From the cell containing the given text, extract its center point as (x, y) coordinate. 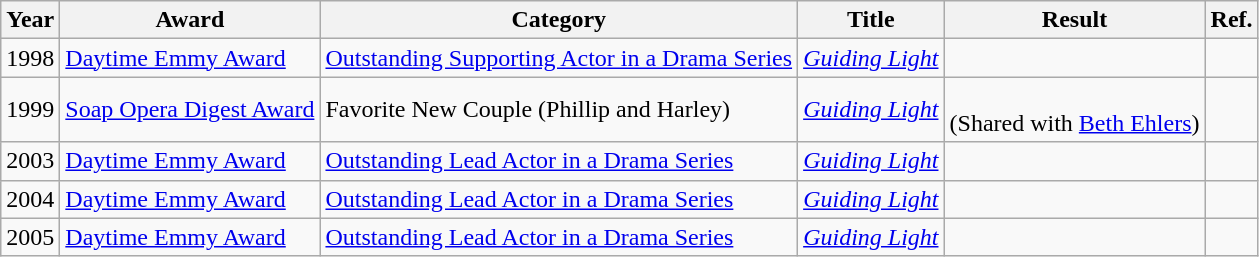
Title (871, 20)
Outstanding Supporting Actor in a Drama Series (559, 58)
Result (1074, 20)
Favorite New Couple (Phillip and Harley) (559, 110)
2003 (30, 161)
(Shared with Beth Ehlers) (1074, 110)
1998 (30, 58)
Year (30, 20)
Ref. (1232, 20)
Category (559, 20)
2004 (30, 199)
2005 (30, 237)
1999 (30, 110)
Soap Opera Digest Award (190, 110)
Award (190, 20)
